Scan for the cell matching the given text and deliver its (x, y) coordinate at center. 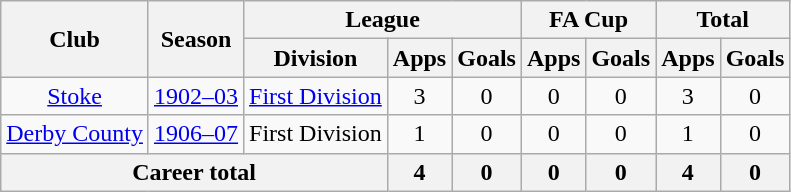
FA Cup (588, 20)
Season (196, 39)
Career total (194, 172)
League (383, 20)
Division (316, 58)
Total (723, 20)
1902–03 (196, 96)
Derby County (75, 134)
Club (75, 39)
Stoke (75, 96)
1906–07 (196, 134)
